Return (X, Y) of the center of cell containing provided text 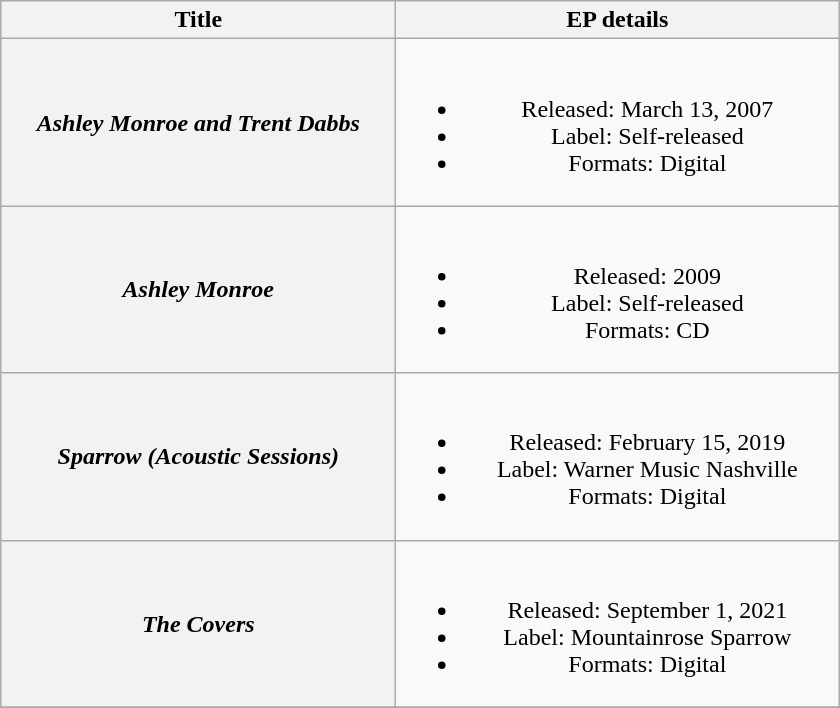
Ashley Monroe and Trent Dabbs (198, 122)
Sparrow (Acoustic Sessions) (198, 456)
Released: September 1, 2021Label: Mountainrose SparrowFormats: Digital (618, 624)
Released: February 15, 2019Label: Warner Music NashvilleFormats: Digital (618, 456)
The Covers (198, 624)
EP details (618, 20)
Title (198, 20)
Released: March 13, 2007Label: Self-releasedFormats: Digital (618, 122)
Released: 2009Label: Self-releasedFormats: CD (618, 290)
Ashley Monroe (198, 290)
